Search for the cell housing the specified text and yield its (X, Y) center coordinate. 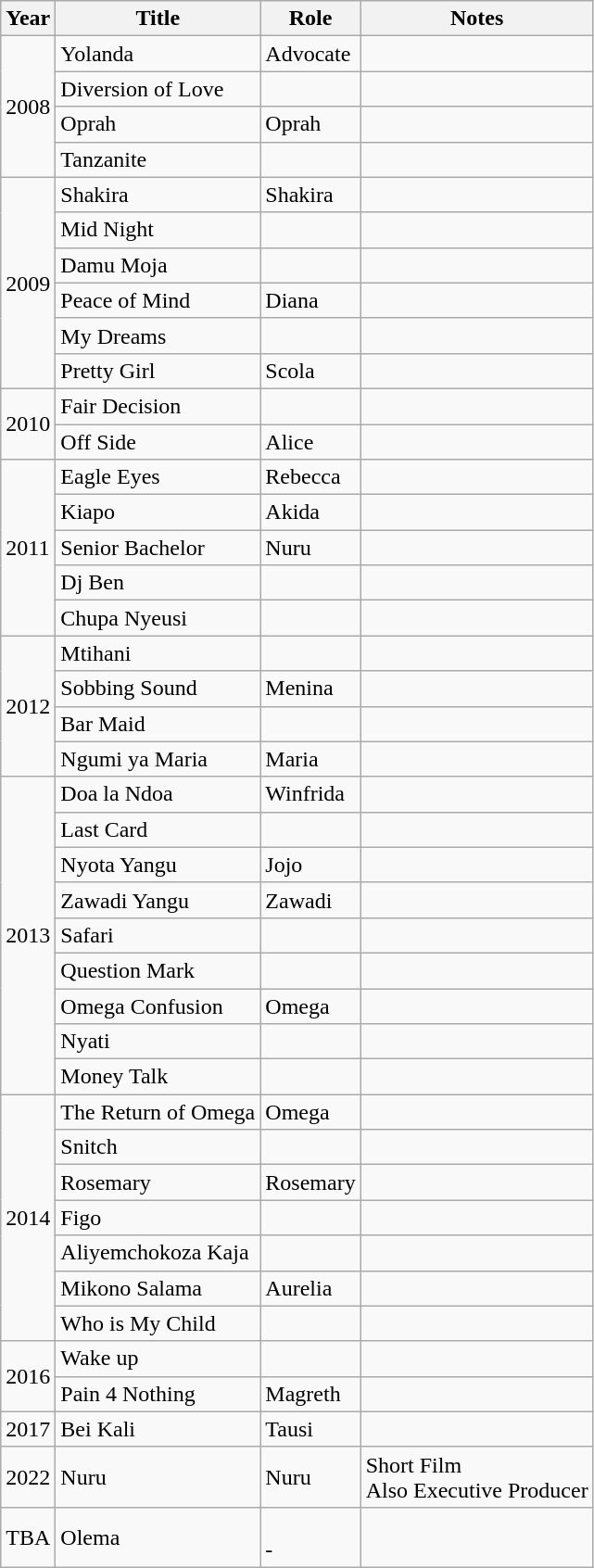
Alice (310, 442)
2009 (28, 283)
Bei Kali (158, 1429)
Ngumi ya Maria (158, 759)
Magreth (310, 1394)
Omega Confusion (158, 1005)
The Return of Omega (158, 1112)
- (310, 1536)
Money Talk (158, 1077)
2010 (28, 424)
Role (310, 19)
Olema (158, 1536)
Nyati (158, 1042)
Senior Bachelor (158, 548)
2013 (28, 936)
Who is My Child (158, 1323)
Question Mark (158, 970)
Winfrida (310, 794)
Pain 4 Nothing (158, 1394)
Dj Ben (158, 583)
Snitch (158, 1147)
Mid Night (158, 230)
Aurelia (310, 1288)
TBA (28, 1536)
Fair Decision (158, 406)
Safari (158, 935)
2014 (28, 1218)
Menina (310, 689)
Akida (310, 512)
Jojo (310, 865)
Sobbing Sound (158, 689)
Short FilmAlso Executive Producer (476, 1477)
Tanzanite (158, 159)
Nyota Yangu (158, 865)
Bar Maid (158, 724)
Eagle Eyes (158, 477)
Aliyemchokoza Kaja (158, 1253)
Kiapo (158, 512)
Year (28, 19)
Diversion of Love (158, 89)
Advocate (310, 54)
2008 (28, 107)
Notes (476, 19)
Wake up (158, 1359)
Zawadi Yangu (158, 900)
Mikono Salama (158, 1288)
Pretty Girl (158, 371)
Zawadi (310, 900)
Off Side (158, 442)
2017 (28, 1429)
Doa la Ndoa (158, 794)
Yolanda (158, 54)
2016 (28, 1376)
Tausi (310, 1429)
My Dreams (158, 335)
2011 (28, 548)
Scola (310, 371)
Chupa Nyeusi (158, 618)
Figo (158, 1218)
Rebecca (310, 477)
2012 (28, 706)
2022 (28, 1477)
Maria (310, 759)
Mtihani (158, 653)
Peace of Mind (158, 300)
Damu Moja (158, 265)
Last Card (158, 829)
Diana (310, 300)
Title (158, 19)
